Identify which cell holds the provided text, then report its [X, Y] central coordinate. 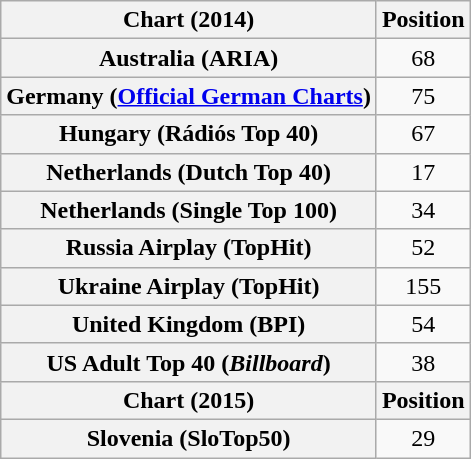
United Kingdom (BPI) [189, 324]
Chart (2014) [189, 20]
17 [423, 172]
52 [423, 248]
Netherlands (Single Top 100) [189, 210]
Netherlands (Dutch Top 40) [189, 172]
75 [423, 96]
Australia (ARIA) [189, 58]
Germany (Official German Charts) [189, 96]
38 [423, 362]
Slovenia (SloTop50) [189, 438]
67 [423, 134]
Hungary (Rádiós Top 40) [189, 134]
Russia Airplay (TopHit) [189, 248]
US Adult Top 40 (Billboard) [189, 362]
54 [423, 324]
29 [423, 438]
Ukraine Airplay (TopHit) [189, 286]
34 [423, 210]
Chart (2015) [189, 400]
68 [423, 58]
155 [423, 286]
